Provide the (x, y) coordinate of the cell's center where the given text is located.  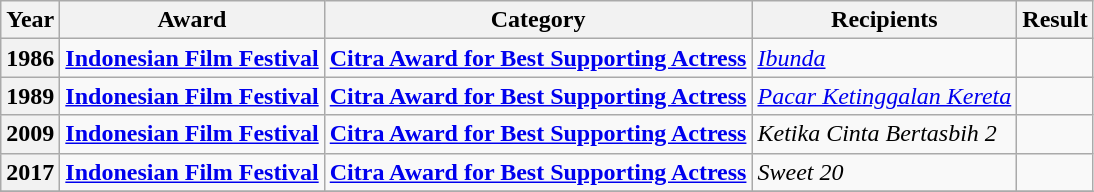
Result (1055, 20)
Pacar Ketinggalan Kereta (884, 96)
Ketika Cinta Bertasbih 2 (884, 134)
Category (538, 20)
Sweet 20 (884, 172)
Year (30, 20)
2009 (30, 134)
2017 (30, 172)
Recipients (884, 20)
1989 (30, 96)
Ibunda (884, 58)
1986 (30, 58)
Award (192, 20)
